Extract the [X, Y] coordinate from the center of the cell holding the provided text.  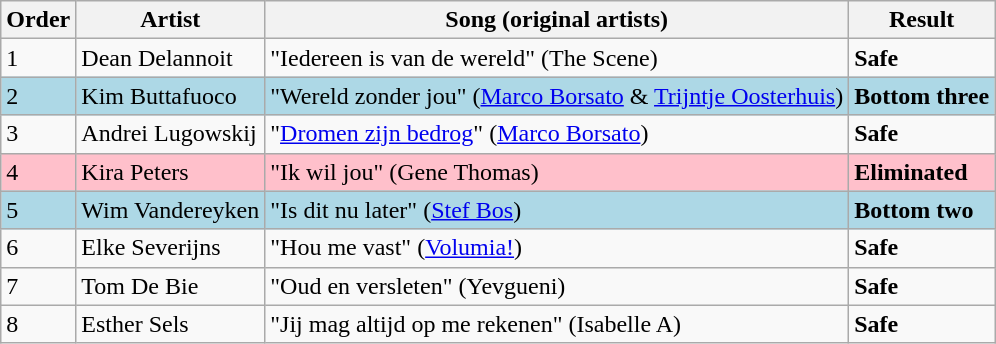
Artist [170, 20]
"Ik wil jou" (Gene Thomas) [557, 172]
Tom De Bie [170, 286]
6 [38, 248]
1 [38, 58]
"Is dit nu later" (Stef Bos) [557, 210]
Eliminated [922, 172]
Song (original artists) [557, 20]
2 [38, 96]
"Wereld zonder jou" (Marco Borsato & Trijntje Oosterhuis) [557, 96]
Elke Severijns [170, 248]
"Dromen zijn bedrog" (Marco Borsato) [557, 134]
Wim Vandereyken [170, 210]
7 [38, 286]
"Jij mag altijd op me rekenen" (Isabelle A) [557, 324]
Bottom three [922, 96]
8 [38, 324]
4 [38, 172]
Kim Buttafuoco [170, 96]
Esther Sels [170, 324]
Order [38, 20]
Dean Delannoit [170, 58]
Result [922, 20]
Andrei Lugowskij [170, 134]
3 [38, 134]
"Iedereen is van de wereld" (The Scene) [557, 58]
Bottom two [922, 210]
5 [38, 210]
"Oud en versleten" (Yevgueni) [557, 286]
Kira Peters [170, 172]
"Hou me vast" (Volumia!) [557, 248]
